Return (X, Y) of the center of cell containing provided text 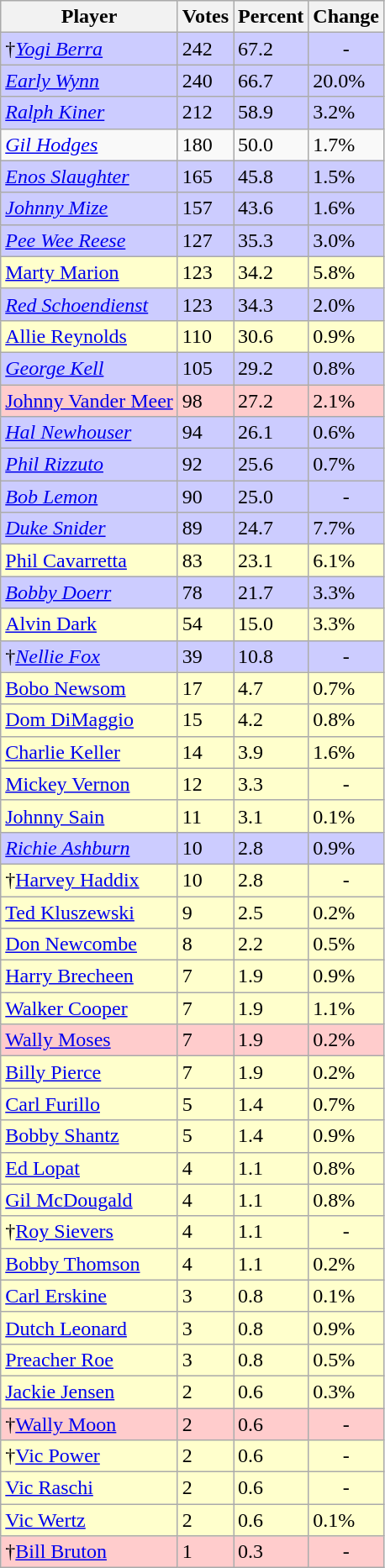
Alvin Dark (89, 624)
2.1% (346, 401)
1.7% (346, 145)
Johnny Sain (89, 816)
Don Newcombe (89, 944)
0.6% (346, 433)
Allie Reynolds (89, 336)
90 (205, 497)
25.0 (271, 497)
30.6 (271, 336)
Early Wynn (89, 81)
Gil Hodges (89, 145)
54 (205, 624)
Hal Newhouser (89, 433)
58.9 (271, 113)
25.6 (271, 465)
34.3 (271, 304)
35.3 (271, 240)
27.2 (271, 401)
242 (205, 49)
24.7 (271, 529)
Ted Kluszewski (89, 912)
George Kell (89, 368)
†Harvey Haddix (89, 880)
Bobby Thomson (89, 1264)
0.3 (271, 1552)
Change (346, 17)
Bob Lemon (89, 497)
†Wally Moon (89, 1424)
89 (205, 529)
4.2 (271, 720)
Richie Ashburn (89, 848)
Percent (271, 17)
Bobby Shantz (89, 1136)
94 (205, 433)
†Nellie Fox (89, 656)
Votes (205, 17)
11 (205, 816)
Wally Moses (89, 1040)
Enos Slaughter (89, 176)
8 (205, 944)
4.7 (271, 688)
15.0 (271, 624)
2.5 (271, 912)
9 (205, 912)
Marty Marion (89, 272)
92 (205, 465)
1 (205, 1552)
Carl Erskine (89, 1296)
66.7 (271, 81)
Jackie Jensen (89, 1392)
23.1 (271, 560)
45.8 (271, 176)
Johnny Mize (89, 208)
1.5% (346, 176)
Bobo Newsom (89, 688)
157 (205, 208)
17 (205, 688)
3.2% (346, 113)
212 (205, 113)
†Yogi Berra (89, 49)
6.1% (346, 560)
Red Schoendienst (89, 304)
34.2 (271, 272)
†Bill Bruton (89, 1552)
Walker Cooper (89, 1008)
Dutch Leonard (89, 1328)
29.2 (271, 368)
15 (205, 720)
2.0% (346, 304)
Pee Wee Reese (89, 240)
Duke Snider (89, 529)
Bobby Doerr (89, 592)
43.6 (271, 208)
50.0 (271, 145)
Phil Rizzuto (89, 465)
Johnny Vander Meer (89, 401)
83 (205, 560)
Gil McDougald (89, 1200)
165 (205, 176)
78 (205, 592)
Harry Brecheen (89, 976)
3.0% (346, 240)
2.2 (271, 944)
5.8% (346, 272)
3.3 (271, 784)
98 (205, 401)
240 (205, 81)
180 (205, 145)
0.3% (346, 1392)
Ed Lopat (89, 1168)
26.1 (271, 433)
12 (205, 784)
1.1% (346, 1008)
20.0% (346, 81)
127 (205, 240)
Preacher Roe (89, 1360)
Ralph Kiner (89, 113)
Charlie Keller (89, 752)
21.7 (271, 592)
110 (205, 336)
3.1 (271, 816)
Billy Pierce (89, 1072)
105 (205, 368)
67.2 (271, 49)
†Roy Sievers (89, 1232)
Player (89, 17)
Carl Furillo (89, 1104)
Vic Wertz (89, 1520)
†Vic Power (89, 1456)
Vic Raschi (89, 1488)
Mickey Vernon (89, 784)
Dom DiMaggio (89, 720)
3.9 (271, 752)
39 (205, 656)
10.8 (271, 656)
14 (205, 752)
Phil Cavarretta (89, 560)
7.7% (346, 529)
